Determine the [x, y] coordinate at the center of the cell enclosing the given text.  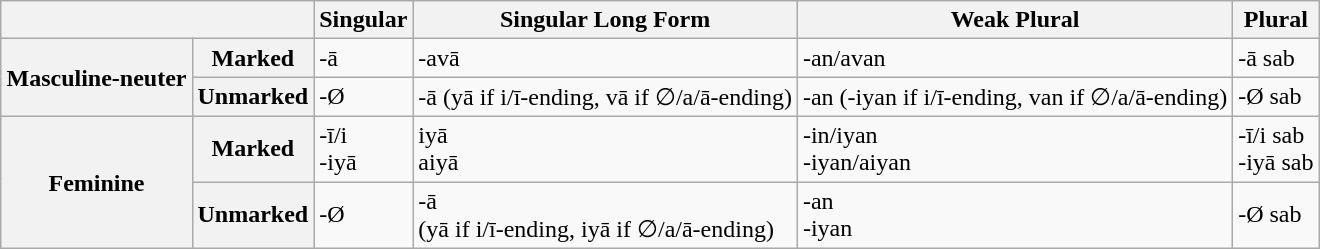
-avā [606, 58]
-ī/i sab-iyā sab [1276, 148]
-an-iyan [1014, 216]
-ā [364, 58]
Feminine [96, 182]
-an (-iyan if i/ī-ending, van if ∅/a/ā-ending) [1014, 97]
-ī/i-iyā [364, 148]
Weak Plural [1014, 20]
iyāaiyā [606, 148]
Singular Long Form [606, 20]
-an/avan [1014, 58]
-ā sab [1276, 58]
-ā(yā if i/ī-ending, iyā if ∅/a/ā-ending) [606, 216]
Plural [1276, 20]
-ā (yā if i/ī-ending, vā if ∅/a/ā-ending) [606, 97]
Singular [364, 20]
Masculine-neuter [96, 78]
-in/iyan-iyan/aiyan [1014, 148]
